Identify which cell holds the provided text, then report its (x, y) central coordinate. 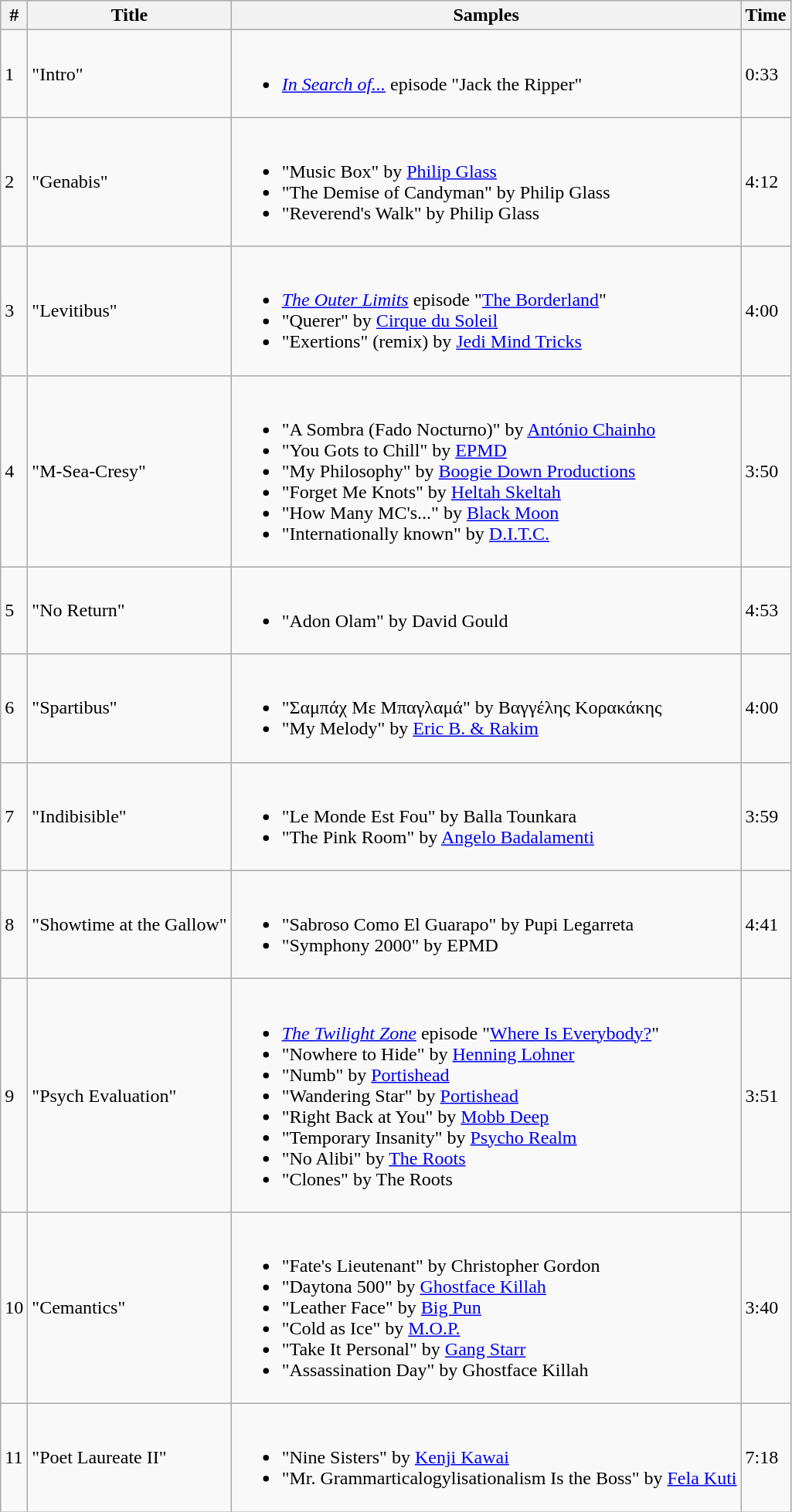
"Music Box" by Philip Glass"The Demise of Candyman" by Philip Glass"Reverend's Walk" by Philip Glass (486, 182)
"Sabroso Como El Guarapo" by Pupi Legarreta"Symphony 2000" by EPMD (486, 924)
2 (14, 182)
The Outer Limits episode "The Borderland""Querer" by Cirque du Soleil"Exertions" (remix) by Jedi Mind Tricks (486, 310)
4:53 (766, 610)
8 (14, 924)
3:50 (766, 471)
"Intro" (130, 74)
Samples (486, 15)
7 (14, 816)
In Search of... episode "Jack the Ripper" (486, 74)
# (14, 15)
5 (14, 610)
"Psych Evaluation" (130, 1095)
4 (14, 471)
3:59 (766, 816)
0:33 (766, 74)
Time (766, 15)
3 (14, 310)
1 (14, 74)
11 (14, 1457)
"Spartibus" (130, 708)
"Poet Laureate II" (130, 1457)
"Le Monde Est Fou" by Balla Tounkara"The Pink Room" by Angelo Badalamenti (486, 816)
"Indibisible" (130, 816)
4:41 (766, 924)
"Nine Sisters" by Kenji Kawai"Mr. Grammarticalogylisationalism Is the Boss" by Fela Kuti (486, 1457)
"No Return" (130, 610)
Title (130, 15)
7:18 (766, 1457)
3:51 (766, 1095)
"Genabis" (130, 182)
"Showtime at the Gallow" (130, 924)
4:12 (766, 182)
10 (14, 1307)
"Cemantics" (130, 1307)
"Levitibus" (130, 310)
"Adon Olam" by David Gould (486, 610)
3:40 (766, 1307)
6 (14, 708)
"M-Sea-Cresy" (130, 471)
9 (14, 1095)
"Σαμπάχ Με Μπαγλαμά" by Βαγγέλης Κορακάκης"My Melody" by Eric B. & Rakim (486, 708)
